Search for the cell housing the specified text and yield its [X, Y] center coordinate. 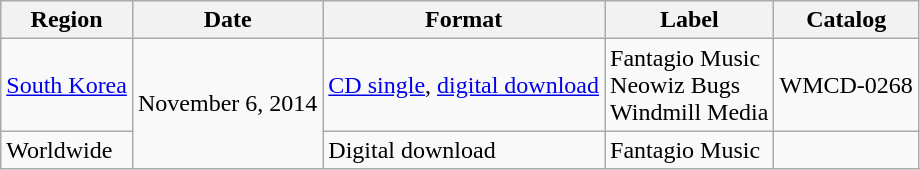
South Korea [67, 85]
Date [227, 20]
WMCD-0268 [846, 85]
CD single, digital download [464, 85]
Format [464, 20]
Region [67, 20]
Digital download [464, 150]
Fantagio MusicNeowiz BugsWindmill Media [690, 85]
Label [690, 20]
Catalog [846, 20]
November 6, 2014 [227, 104]
Fantagio Music [690, 150]
Worldwide [67, 150]
